Return the [x, y] coordinate for the center point of the cell that contains the specified text.  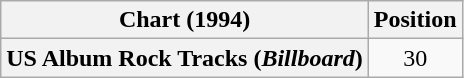
30 [415, 58]
Chart (1994) [185, 20]
US Album Rock Tracks (Billboard) [185, 58]
Position [415, 20]
